Return (x, y) of the center of cell containing provided text 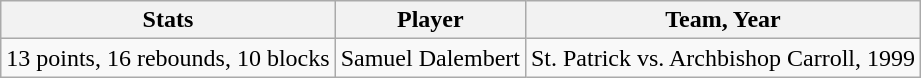
Player (430, 20)
Team, Year (722, 20)
13 points, 16 rebounds, 10 blocks (168, 58)
Samuel Dalembert (430, 58)
Stats (168, 20)
St. Patrick vs. Archbishop Carroll, 1999 (722, 58)
